Determine the (x, y) coordinate at the center of the cell enclosing the given text.  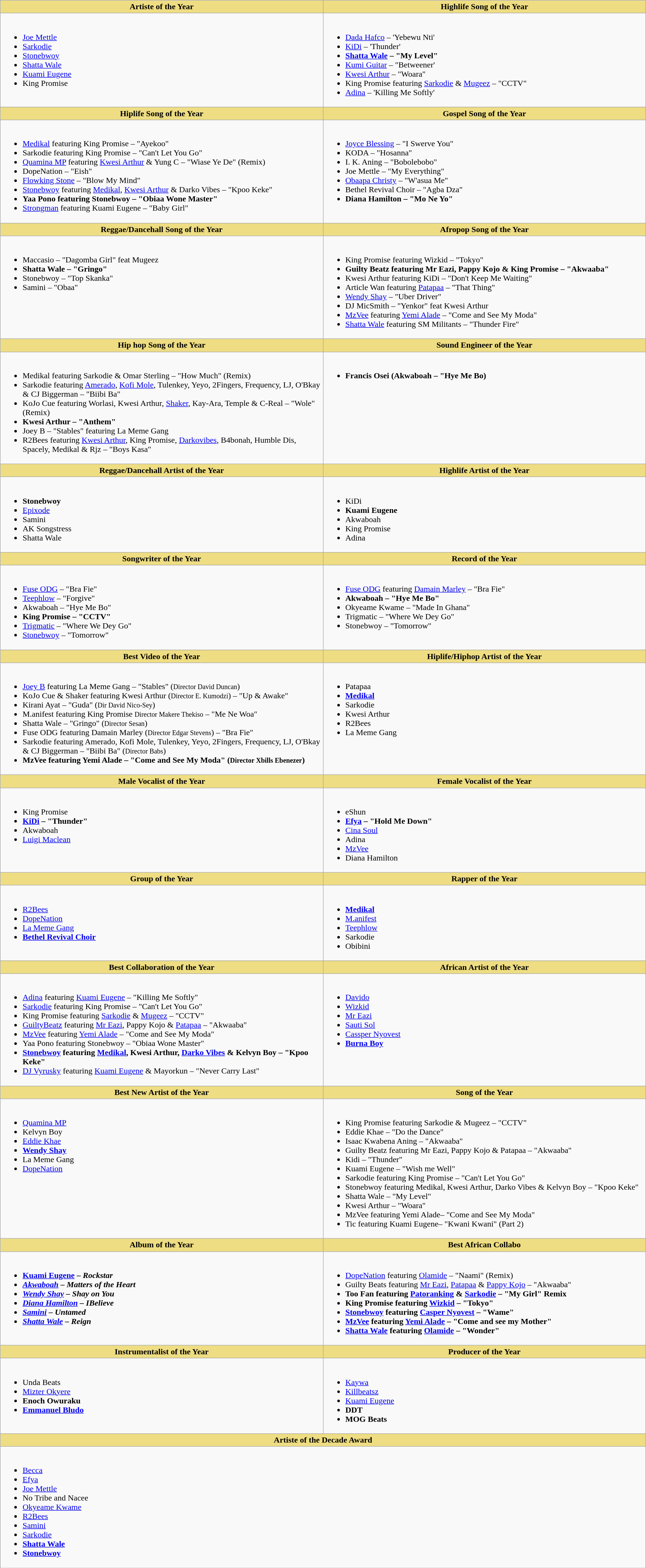
Best African Collabo (484, 1245)
Quamina MPKelvyn BoyEddie KhaeWendy ShayLa Meme GangDopeNation (161, 1169)
Reggae/Dancehall Song of the Year (161, 229)
Hiplife/Hiphop Artist of the Year (484, 656)
Instrumentalist of the Year (161, 1352)
Album of the Year (161, 1245)
Male Vocalist of the Year (161, 781)
Reggae/Dancehall Artist of the Year (161, 470)
Best Collaboration of the Year (161, 967)
Gospel Song of the Year (484, 113)
BeccaEfyaJoe MettleNo Tribe and NaceeOkyeame KwameR2BeesSaminiSarkodieShatta WaleStonebwoy (323, 1507)
Songwriter of the Year (161, 559)
Unda BeatsMizter OkyereEnoch OwurakuEmmanuel Bludo (161, 1396)
Fuse ODG – "Bra Fie"Teephlow – "Forgive"Akwaboah – "Hye Me Bo"King Promise – "CCTV"Trigmatic – "Where We Dey Go"Stonebwoy – "Tomorrow" (161, 607)
Maccasio – "Dagomba Girl" feat MugeezShatta Wale – "Gringo"Stonebwoy – "Top Skanka"Samini – "Obaa" (161, 287)
KaywaKillbeatszKuami EugeneDDTMOG Beats (484, 1396)
Joe MettleSarkodieStonebwoyShatta WaleKuami EugeneKing Promise (161, 60)
King PromiseKiDi – "Thunder"AkwaboahLuigi Maclean (161, 830)
African Artist of the Year (484, 967)
Best New Artist of the Year (161, 1092)
R2BeesDopeNationLa Meme GangBethel Revival Choir (161, 923)
Hip hop Song of the Year (161, 345)
KiDiKuami EugeneAkwaboahKing PromiseAdina (484, 515)
Artiste of the Decade Award (323, 1440)
DavidoWizkidMr EaziSauti SolCassper NyovestBurna Boy (484, 1030)
MedikalM.anifestTeephlowSarkodieObibini (484, 923)
Fuse ODG featuring Damain Marley – "Bra Fie"Akwaboah – "Hye Me Bo"Okyeame Kwame – "Made In Ghana"Trigmatic – "Where We Dey Go"Stonebwoy – "Tomorrow" (484, 607)
Kuami Eugene – RockstarAkwaboah – Matters of the HeartWendy Shay – Shay on YouDiana Hamilton – IBelieveSamini – UntamedShatta Wale – Reign (161, 1298)
Hiplife Song of the Year (161, 113)
Artiste of the Year (161, 7)
Female Vocalist of the Year (484, 781)
Highlife Song of the Year (484, 7)
eShunEfya – "Hold Me Down"Cina SoulAdinaMzVeeDiana Hamilton (484, 830)
Producer of the Year (484, 1352)
Sound Engineer of the Year (484, 345)
Song of the Year (484, 1092)
Group of the Year (161, 879)
Record of the Year (484, 559)
Afropop Song of the Year (484, 229)
Francis Osei (Akwaboah – "Hye Me Bo) (484, 408)
StonebwoyEpixodeSaminiAK SongstressShatta Wale (161, 515)
Highlife Artist of the Year (484, 470)
Best Video of the Year (161, 656)
PatapaaMedikalSarkodieKwesi ArthurR2BeesLa Meme Gang (484, 719)
Rapper of the Year (484, 879)
